Determine the (X, Y) coordinate at the center of the cell enclosing the given text.  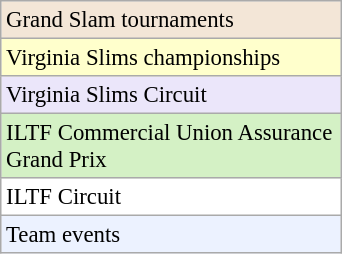
ILTF Circuit (171, 197)
Grand Slam tournaments (171, 20)
Virginia Slims championships (171, 58)
Virginia Slims Circuit (171, 95)
Team events (171, 235)
ILTF Commercial Union Assurance Grand Prix (171, 146)
